Extract the (x, y) coordinate from the center of the cell holding the provided text.  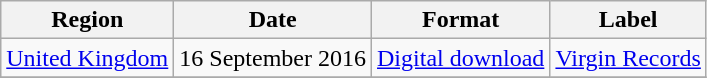
Virgin Records (628, 58)
Digital download (461, 58)
Label (628, 20)
Format (461, 20)
16 September 2016 (273, 58)
Region (88, 20)
Date (273, 20)
United Kingdom (88, 58)
